Determine the (x, y) coordinate at the center of the cell enclosing the given text.  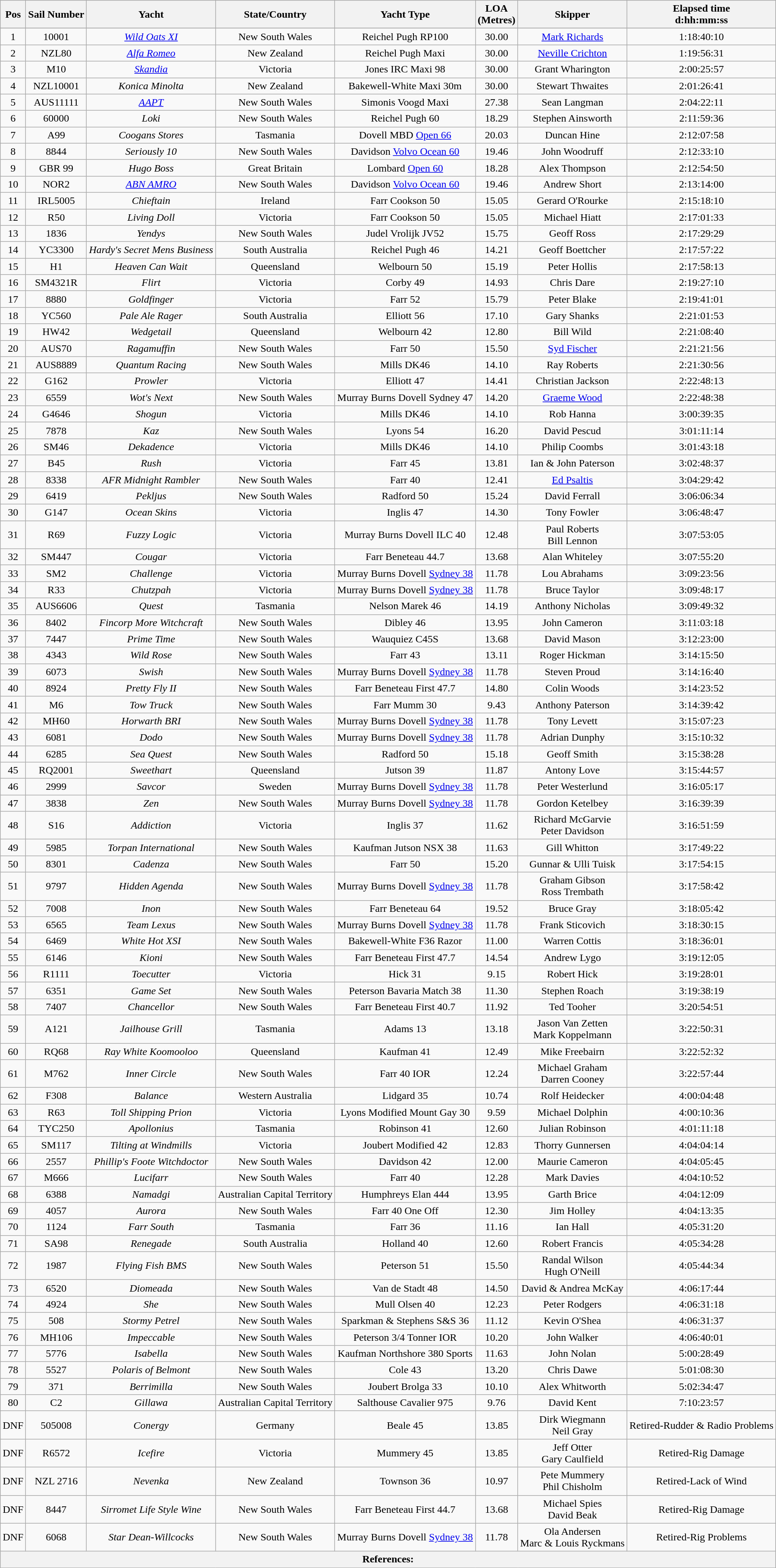
3:07:55:20 (701, 557)
Thorry Gunnersen (573, 1145)
Sea Quest (151, 754)
Fincorp More Witchcraft (151, 623)
3:17:58:42 (701, 886)
18.28 (497, 168)
Zen (151, 803)
Christian Jackson (573, 381)
14.20 (497, 397)
Quantum Racing (151, 365)
SM2 (56, 573)
Retired-Lack of Wind (701, 1481)
Michael Hiatt (573, 217)
Wauquiez C45S (405, 639)
Van de Stadt 48 (405, 1288)
79 (13, 1386)
3:15:07:23 (701, 721)
Star Dean-Willcocks (151, 1537)
H1 (56, 266)
Aurora (151, 1211)
8844 (56, 151)
RQ2001 (56, 770)
Jailhouse Grill (151, 1029)
8 (13, 151)
Sparkman & Stephens S&S 36 (405, 1321)
Gillawa (151, 1403)
8880 (56, 299)
3:01:43:18 (701, 447)
Dovell MBD Open 66 (405, 135)
7447 (56, 639)
3838 (56, 803)
5 (13, 102)
Peterson Bavaria Match 38 (405, 990)
60 (13, 1052)
Inglis 47 (405, 513)
25 (13, 430)
12.83 (497, 1145)
Farr 36 (405, 1227)
Randal Wilson Hugh O'Neill (573, 1266)
15.79 (497, 299)
9 (13, 168)
Skipper (573, 15)
3:22:52:32 (701, 1052)
4:06:31:37 (701, 1321)
Farr Beneteau 64 (405, 908)
15.75 (497, 234)
57 (13, 990)
41 (13, 704)
2999 (56, 787)
1:18:40:10 (701, 37)
Ireland (275, 200)
2:13:14:00 (701, 184)
Great Britain (275, 168)
Davidson 42 (405, 1161)
Alex Thompson (573, 168)
Swish (151, 672)
33 (13, 573)
Lyons Modified Mount Gay 30 (405, 1112)
Bruce Taylor (573, 590)
Quest (151, 606)
1124 (56, 1227)
19.52 (497, 908)
11 (13, 200)
4:05:44:34 (701, 1266)
IRL5005 (56, 200)
Jason Van Zetten Mark Koppelmann (573, 1029)
Peter Blake (573, 299)
6 (13, 119)
Kevin O'Shea (573, 1321)
Inner Circle (151, 1074)
B45 (56, 463)
14.54 (497, 958)
Inon (151, 908)
Dekadence (151, 447)
Bill Wild (573, 332)
45 (13, 770)
Heaven Can Wait (151, 266)
3:06:48:47 (701, 513)
7878 (56, 430)
John Walker (573, 1337)
39 (13, 672)
14.93 (497, 283)
Polaris of Belmont (151, 1370)
3:14:23:52 (701, 688)
Farr Beneteau 44.7 (405, 557)
40 (13, 688)
Stephen Ainsworth (573, 119)
6146 (56, 958)
Joubert Brolga 33 (405, 1386)
15.24 (497, 496)
2:17:01:33 (701, 217)
Hick 31 (405, 974)
4343 (56, 655)
1 (13, 37)
Maurie Cameron (573, 1161)
2:21:30:56 (701, 365)
Coogans Stores (151, 135)
4:00:10:36 (701, 1112)
66 (13, 1161)
Conergy (151, 1425)
Andrew Lygo (573, 958)
References: (388, 1559)
Reichel Pugh Maxi (405, 53)
Geoff Boettcher (573, 250)
35 (13, 606)
John Woodruff (573, 151)
Kaufman Jutson NSX 38 (405, 848)
Germany (275, 1425)
8402 (56, 623)
11.16 (497, 1227)
5527 (56, 1370)
Elapsed time d:hh:mm:ss (701, 15)
Apollonius (151, 1129)
6068 (56, 1537)
Elliott 56 (405, 316)
2:22:48:38 (701, 397)
Game Set (151, 990)
Fuzzy Logic (151, 535)
Frank Sticovich (573, 925)
Wedgetail (151, 332)
76 (13, 1337)
Toll Shipping Prion (151, 1112)
M762 (56, 1074)
Bruce Gray (573, 908)
2:21:08:40 (701, 332)
Berrimilla (151, 1386)
Peter Rodgers (573, 1304)
34 (13, 590)
38 (13, 655)
13.11 (497, 655)
Neville Crichton (573, 53)
12.23 (497, 1304)
Peterson 51 (405, 1266)
Farr 40 One Off (405, 1211)
Joubert Modified 42 (405, 1145)
Peter Hollis (573, 266)
Seriously 10 (151, 151)
6388 (56, 1194)
13.81 (497, 463)
Holland 40 (405, 1243)
Robert Francis (573, 1243)
Humphreys Elan 444 (405, 1194)
Phillip's Foote Witchdoctor (151, 1161)
56 (13, 974)
2:17:58:13 (701, 266)
Sirromet Life Style Wine (151, 1509)
77 (13, 1354)
6351 (56, 990)
1987 (56, 1266)
NZL10001 (56, 86)
Farr 52 (405, 299)
Pekljus (151, 496)
Wild Rose (151, 655)
Wild Oats XI (151, 37)
4:00:04:48 (701, 1096)
48 (13, 825)
3:14:16:40 (701, 672)
David Kent (573, 1403)
Prime Time (151, 639)
4057 (56, 1211)
11.87 (497, 770)
59 (13, 1029)
A99 (56, 135)
Murray Burns Dovell Sydney 47 (405, 397)
Anthony Nicholas (573, 606)
David Pescud (573, 430)
Townson 36 (405, 1481)
HW42 (56, 332)
NZL80 (56, 53)
20.03 (497, 135)
Kaufman 41 (405, 1052)
Garth Brice (573, 1194)
Duncan Hine (573, 135)
Graham Gibson Ross Trembath (573, 886)
David & Andrea McKay (573, 1288)
2:21:01:53 (701, 316)
Farr South (151, 1227)
4:04:04:14 (701, 1145)
RQ68 (56, 1052)
Graeme Wood (573, 397)
Lidgard 35 (405, 1096)
LOA (Metres) (497, 15)
Gordon Ketelbey (573, 803)
C2 (56, 1403)
Gunnar & Ulli Tuisk (573, 864)
Jones IRC Maxi 98 (405, 69)
Hidden Agenda (151, 886)
Salthouse Cavalier 975 (405, 1403)
Richard McGarvie Peter Davidson (573, 825)
Pete Mummery Phil Chisholm (573, 1481)
12.41 (497, 480)
MH60 (56, 721)
Sean Langman (573, 102)
43 (13, 737)
62 (13, 1096)
YC3300 (56, 250)
Alfa Romeo (151, 53)
53 (13, 925)
Living Doll (151, 217)
Gill Whitton (573, 848)
2 (13, 53)
75 (13, 1321)
44 (13, 754)
Jeff Otter Gary Caulfield (573, 1453)
Wot's Next (151, 397)
73 (13, 1288)
G162 (56, 381)
2:12:07:58 (701, 135)
Antony Love (573, 770)
GBR 99 (56, 168)
Reichel Pugh RP100 (405, 37)
Paul Roberts Bill Lennon (573, 535)
13.20 (497, 1370)
12.00 (497, 1161)
Gary Shanks (573, 316)
80 (13, 1403)
24 (13, 414)
Tony Levett (573, 721)
Michael Dolphin (573, 1112)
Pretty Fly II (151, 688)
Reichel Pugh 46 (405, 250)
12.30 (497, 1211)
4 (13, 86)
61 (13, 1074)
Jim Holley (573, 1211)
3:09:49:32 (701, 606)
Adams 13 (405, 1029)
3:15:38:28 (701, 754)
Skandia (151, 69)
Andrew Short (573, 184)
Icefire (151, 1453)
21 (13, 365)
Retired-Rudder & Radio Problems (701, 1425)
3:19:38:19 (701, 990)
18 (13, 316)
10.10 (497, 1386)
12.24 (497, 1074)
26 (13, 447)
4:04:13:35 (701, 1211)
37 (13, 639)
3:18:05:42 (701, 908)
55 (13, 958)
Michael Graham Darren Cooney (573, 1074)
78 (13, 1370)
8447 (56, 1509)
G4646 (56, 414)
12.80 (497, 332)
Colin Woods (573, 688)
Geoff Ross (573, 234)
67 (13, 1178)
14.50 (497, 1288)
Savcor (151, 787)
15.20 (497, 864)
3:16:05:17 (701, 787)
8924 (56, 688)
3:18:36:01 (701, 941)
AAPT (151, 102)
NZL 2716 (56, 1481)
71 (13, 1243)
Peter Westerlund (573, 787)
14 (13, 250)
Konica Minolta (151, 86)
Tony Fowler (573, 513)
64 (13, 1129)
S16 (56, 825)
Yendys (151, 234)
Ocean Skins (151, 513)
31 (13, 535)
70 (13, 1227)
32 (13, 557)
6073 (56, 672)
2:04:22:11 (701, 102)
Yacht Type (405, 15)
3:11:03:18 (701, 623)
4:06:40:01 (701, 1337)
4:04:12:09 (701, 1194)
Hugo Boss (151, 168)
Dirk Wiegmann Neil Gray (573, 1425)
Welbourn 42 (405, 332)
6559 (56, 397)
74 (13, 1304)
Reichel Pugh 60 (405, 119)
Retired-Rig Problems (701, 1537)
A121 (56, 1029)
8301 (56, 864)
ABN AMRO (151, 184)
State/Country (275, 15)
Chutzpah (151, 590)
508 (56, 1321)
Kaz (151, 430)
Dodo (151, 737)
3:19:28:01 (701, 974)
Rush (151, 463)
Anthony Paterson (573, 704)
5776 (56, 1354)
10 (13, 184)
Farr 43 (405, 655)
Mike Freebairn (573, 1052)
3:02:48:37 (701, 463)
5:01:08:30 (701, 1370)
3:22:57:44 (701, 1074)
Adrian Dunphy (573, 737)
AUS6606 (56, 606)
3:17:49:22 (701, 848)
Steven Proud (573, 672)
12.48 (497, 535)
M666 (56, 1178)
30 (13, 513)
Dibley 46 (405, 623)
4:04:10:52 (701, 1178)
Loki (151, 119)
3:14:15:50 (701, 655)
Peterson 3/4 Tonner IOR (405, 1337)
2:01:26:41 (701, 86)
Grant Wharington (573, 69)
17 (13, 299)
AUS70 (56, 348)
Welbourn 50 (405, 266)
David Mason (573, 639)
Chris Dare (573, 283)
11.30 (497, 990)
3:15:44:57 (701, 770)
SM117 (56, 1145)
Ed Psaltis (573, 480)
Simonis Voogd Maxi (405, 102)
72 (13, 1266)
14.80 (497, 688)
2:00:25:57 (701, 69)
Flirt (151, 283)
4:06:17:44 (701, 1288)
2:22:48:13 (701, 381)
4:05:31:20 (701, 1227)
10.20 (497, 1337)
63 (13, 1112)
Horwarth BRI (151, 721)
Cadenza (151, 864)
9.76 (497, 1403)
5:00:28:49 (701, 1354)
3:19:12:05 (701, 958)
Stormy Petrel (151, 1321)
Yacht (151, 15)
7008 (56, 908)
10.97 (497, 1481)
50 (13, 864)
Chris Dawe (573, 1370)
Hardy's Secret Mens Business (151, 250)
Nevenka (151, 1481)
Lucifarr (151, 1178)
Lou Abrahams (573, 573)
6081 (56, 737)
58 (13, 1007)
36 (13, 623)
Impeccable (151, 1337)
47 (13, 803)
3:12:23:00 (701, 639)
3:22:50:31 (701, 1029)
R50 (56, 217)
Mark Richards (573, 37)
3:09:23:56 (701, 573)
G147 (56, 513)
52 (13, 908)
Ian Hall (573, 1227)
Cougar (151, 557)
12.28 (497, 1178)
Robert Hick (573, 974)
Jutson 39 (405, 770)
Murray Burns Dovell ILC 40 (405, 535)
3:20:54:51 (701, 1007)
Syd Fischer (573, 348)
Lyons 54 (405, 430)
3:00:39:35 (701, 414)
Ola Andersen Marc & Louis Ryckmans (573, 1537)
6419 (56, 496)
505008 (56, 1425)
Ian & John Paterson (573, 463)
Gerard O'Rourke (573, 200)
R63 (56, 1112)
68 (13, 1194)
Chieftain (151, 200)
NOR2 (56, 184)
13 (13, 234)
69 (13, 1211)
15 (13, 266)
Farr Beneteau First 44.7 (405, 1509)
F308 (56, 1096)
Judel Vrolijk JV52 (405, 234)
23 (13, 397)
9797 (56, 886)
11.62 (497, 825)
Mummery 45 (405, 1453)
AUS11111 (56, 102)
Isabella (151, 1354)
Chancellor (151, 1007)
51 (13, 886)
6520 (56, 1288)
8338 (56, 480)
Kaufman Northshore 380 Sports (405, 1354)
Pos (13, 15)
SM4321R (56, 283)
3:07:53:05 (701, 535)
3:14:39:42 (701, 704)
16 (13, 283)
16.20 (497, 430)
3:18:30:15 (701, 925)
6469 (56, 941)
Alex Whitworth (573, 1386)
Sail Number (56, 15)
10001 (56, 37)
Warren Cottis (573, 941)
2:17:57:22 (701, 250)
2:21:21:56 (701, 348)
Michael Spies David Beak (573, 1509)
Alan Whiteley (573, 557)
5985 (56, 848)
4:04:05:45 (701, 1161)
Mull Olsen 40 (405, 1304)
17.10 (497, 316)
Philip Coombs (573, 447)
SM447 (56, 557)
9.59 (497, 1112)
6285 (56, 754)
Prowler (151, 381)
2:19:27:10 (701, 283)
David Ferrall (573, 496)
15.19 (497, 266)
Sweden (275, 787)
Farr 40 IOR (405, 1074)
Ted Tooher (573, 1007)
2:12:54:50 (701, 168)
3:04:29:42 (701, 480)
SA98 (56, 1243)
Namadgi (151, 1194)
2:11:59:36 (701, 119)
Shogun (151, 414)
Western Australia (275, 1096)
14.30 (497, 513)
Cole 43 (405, 1370)
M6 (56, 704)
11.12 (497, 1321)
54 (13, 941)
19 (13, 332)
10.74 (497, 1096)
27 (13, 463)
AFR Midnight Rambler (151, 480)
Team Lexus (151, 925)
20 (13, 348)
46 (13, 787)
Diomeada (151, 1288)
1:19:56:31 (701, 53)
4:01:11:18 (701, 1129)
Robinson 41 (405, 1129)
6565 (56, 925)
11.92 (497, 1007)
7407 (56, 1007)
2:12:33:10 (701, 151)
John Nolan (573, 1354)
371 (56, 1386)
SM46 (56, 447)
18.29 (497, 119)
R6572 (56, 1453)
42 (13, 721)
Nelson Marek 46 (405, 606)
R69 (56, 535)
YC560 (56, 316)
1836 (56, 234)
Renegade (151, 1243)
MH106 (56, 1337)
Sweethart (151, 770)
Corby 49 (405, 283)
Farr Beneteau First 40.7 (405, 1007)
Flying Fish BMS (151, 1266)
Balance (151, 1096)
22 (13, 381)
14.19 (497, 606)
Rolf Heidecker (573, 1096)
4:06:31:18 (701, 1304)
Toecutter (151, 974)
R33 (56, 590)
Stephen Roach (573, 990)
2557 (56, 1161)
29 (13, 496)
Bakewell-White F36 Razor (405, 941)
Tilting at Windmills (151, 1145)
Ray Roberts (573, 365)
4:05:34:28 (701, 1243)
White Hot XSI (151, 941)
Pale Ale Rager (151, 316)
Torpan International (151, 848)
Lombard Open 60 (405, 168)
15.18 (497, 754)
AUS8889 (56, 365)
7 (13, 135)
2:17:29:29 (701, 234)
3:06:06:34 (701, 496)
9.43 (497, 704)
Farr 45 (405, 463)
49 (13, 848)
3:16:51:59 (701, 825)
14.41 (497, 381)
TYC250 (56, 1129)
Rob Hanna (573, 414)
3:17:54:15 (701, 864)
She (151, 1304)
Geoff Smith (573, 754)
Challenge (151, 573)
12.49 (497, 1052)
2:19:41:01 (701, 299)
Bakewell-White Maxi 30m (405, 86)
Ray White Koomooloo (151, 1052)
Tow Truck (151, 704)
5:02:34:47 (701, 1386)
4924 (56, 1304)
7:10:23:57 (701, 1403)
28 (13, 480)
3:01:11:14 (701, 430)
9.15 (497, 974)
Addiction (151, 825)
3:15:10:32 (701, 737)
13.18 (497, 1029)
3:09:48:17 (701, 590)
14.21 (497, 250)
M10 (56, 69)
2:15:18:10 (701, 200)
3:16:39:39 (701, 803)
11.00 (497, 941)
3 (13, 69)
Inglis 37 (405, 825)
Beale 45 (405, 1425)
Stewart Thwaites (573, 86)
Roger Hickman (573, 655)
65 (13, 1145)
R1111 (56, 974)
Elliott 47 (405, 381)
Mark Davies (573, 1178)
27.38 (497, 102)
John Cameron (573, 623)
60000 (56, 119)
12 (13, 217)
Ragamuffin (151, 348)
Julian Robinson (573, 1129)
Farr Mumm 30 (405, 704)
Kioni (151, 958)
Goldfinger (151, 299)
